For the text-containing cell, return its midpoint in (x, y) coordinate format. 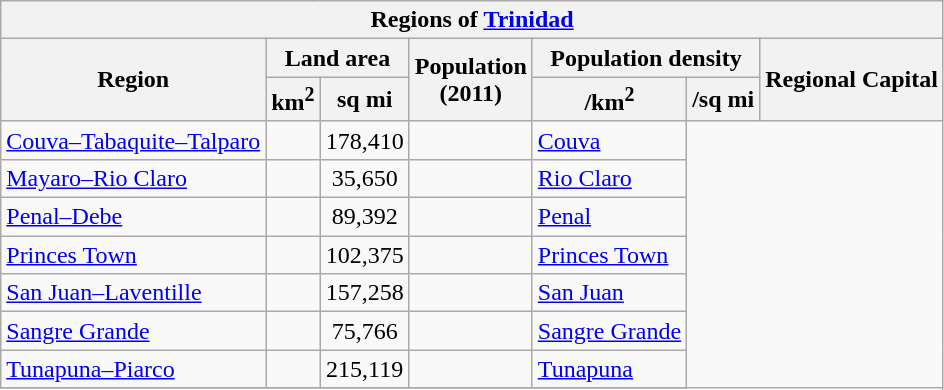
215,119 (364, 369)
Population(2011) (470, 80)
Tunapuna–Piarco (134, 369)
Couva (609, 140)
/sq mi (724, 100)
Region (134, 80)
178,410 (364, 140)
35,650 (364, 178)
/km2 (609, 100)
Regions of Trinidad (472, 20)
Penal–Debe (134, 217)
Mayaro–Rio Claro (134, 178)
Tunapuna (609, 369)
Penal (609, 217)
157,258 (364, 293)
89,392 (364, 217)
102,375 (364, 255)
Couva–Tabaquite–Talparo (134, 140)
75,766 (364, 331)
Rio Claro (609, 178)
km2 (293, 100)
sq mi (364, 100)
Regional Capital (852, 80)
San Juan–Laventille (134, 293)
Land area (338, 58)
Population density (646, 58)
San Juan (609, 293)
